Detect which cell encompasses the target text, then output its (X, Y) center coordinate. 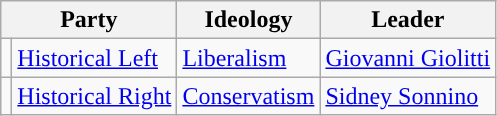
Sidney Sonnino (408, 96)
Historical Left (94, 58)
Giovanni Giolitti (408, 58)
Conservatism (248, 96)
Liberalism (248, 58)
Historical Right (94, 96)
Ideology (248, 20)
Party (89, 20)
Leader (408, 20)
